Pinpoint the cell where the given text exists, returning its [x, y] midpoint coordinate. 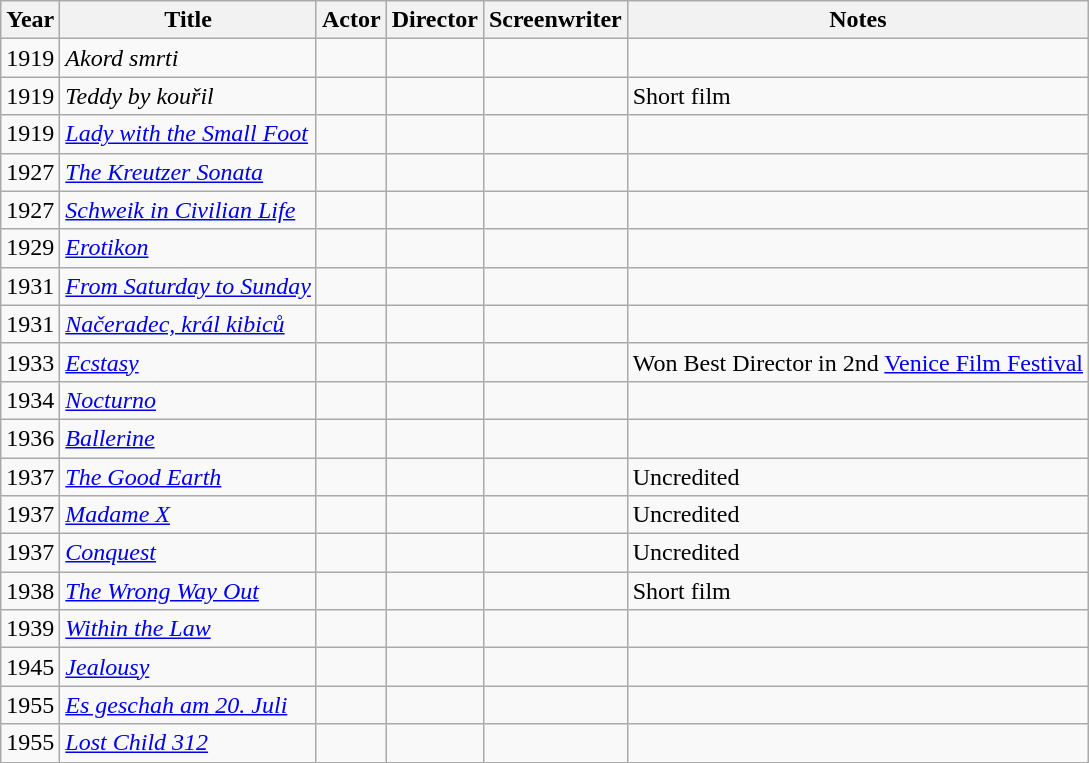
1945 [30, 667]
Notes [858, 20]
Ballerine [188, 438]
The Wrong Way Out [188, 591]
Nocturno [188, 400]
Director [434, 20]
Within the Law [188, 629]
1938 [30, 591]
Jealousy [188, 667]
1936 [30, 438]
Title [188, 20]
Načeradec, král kibiců [188, 324]
Actor [351, 20]
1929 [30, 248]
Lost Child 312 [188, 743]
Schweik in Civilian Life [188, 210]
Akord smrti [188, 58]
The Good Earth [188, 477]
From Saturday to Sunday [188, 286]
Screenwriter [555, 20]
Teddy by kouřil [188, 96]
Won Best Director in 2nd Venice Film Festival [858, 362]
Lady with the Small Foot [188, 134]
1934 [30, 400]
Madame X [188, 515]
Conquest [188, 553]
Es geschah am 20. Juli [188, 705]
1933 [30, 362]
Ecstasy [188, 362]
Year [30, 20]
1939 [30, 629]
Erotikon [188, 248]
The Kreutzer Sonata [188, 172]
